Capture the cell that displays the provided text and extract its (x, y) central coordinate. 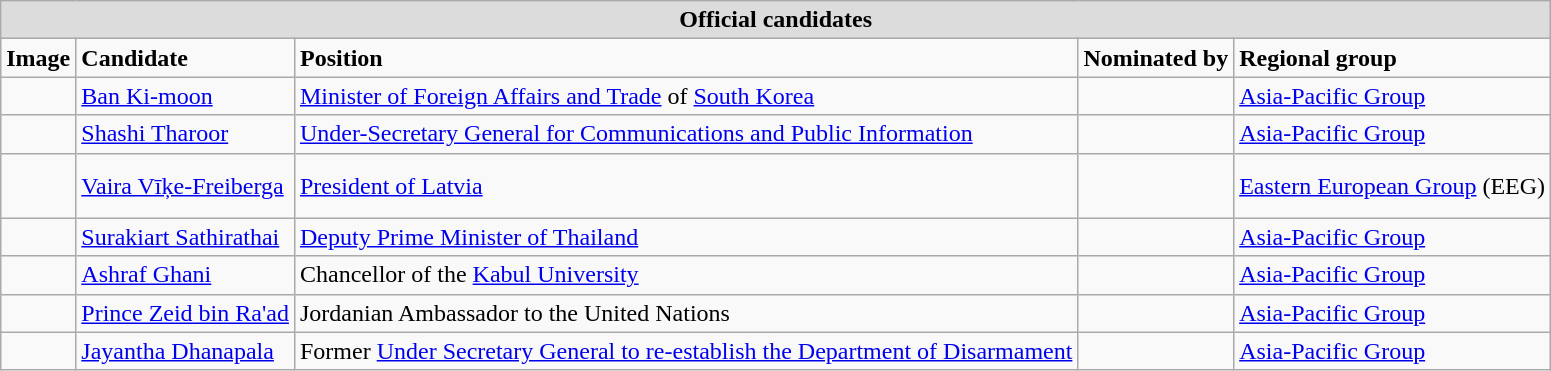
Ban Ki-moon (186, 96)
Ashraf Ghani (186, 275)
Official candidates (776, 20)
President of Latvia (686, 186)
Position (686, 58)
Jayantha Dhanapala (186, 351)
Chancellor of the Kabul University (686, 275)
Minister of Foreign Affairs and Trade of South Korea (686, 96)
Surakiart Sathirathai (186, 237)
Prince Zeid bin Ra'ad (186, 313)
Vaira Vīķe-Freiberga (186, 186)
Image (38, 58)
Deputy Prime Minister of Thailand (686, 237)
Nominated by (1156, 58)
Shashi Tharoor (186, 134)
Former Under Secretary General to re-establish the Department of Disarmament (686, 351)
Candidate (186, 58)
Under-Secretary General for Communications and Public Information (686, 134)
Regional group (1392, 58)
Eastern European Group (EEG) (1392, 186)
Jordanian Ambassador to the United Nations (686, 313)
